Output the [x, y] coordinate of the center of the cell containing the given text.  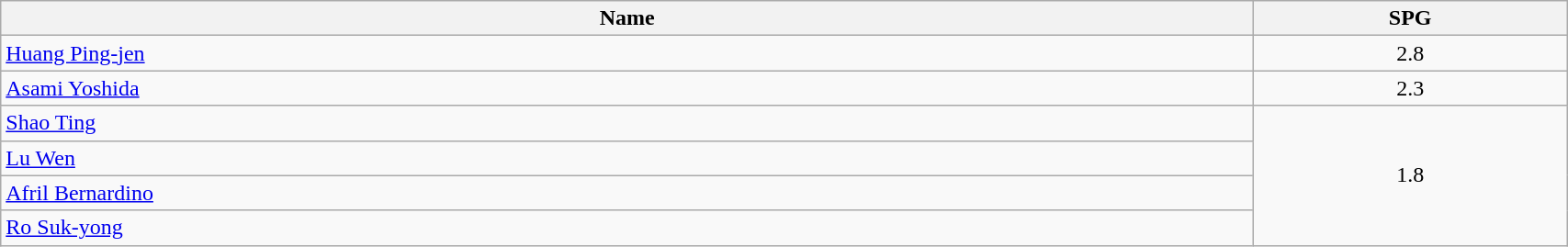
Asami Yoshida [627, 88]
Afril Bernardino [627, 193]
Huang Ping-jen [627, 53]
2.3 [1411, 88]
SPG [1411, 18]
Name [627, 18]
Shao Ting [627, 123]
1.8 [1411, 175]
2.8 [1411, 53]
Ro Suk-yong [627, 228]
Lu Wen [627, 158]
